Return the [x, y] coordinate for the center point of the cell that contains the specified text.  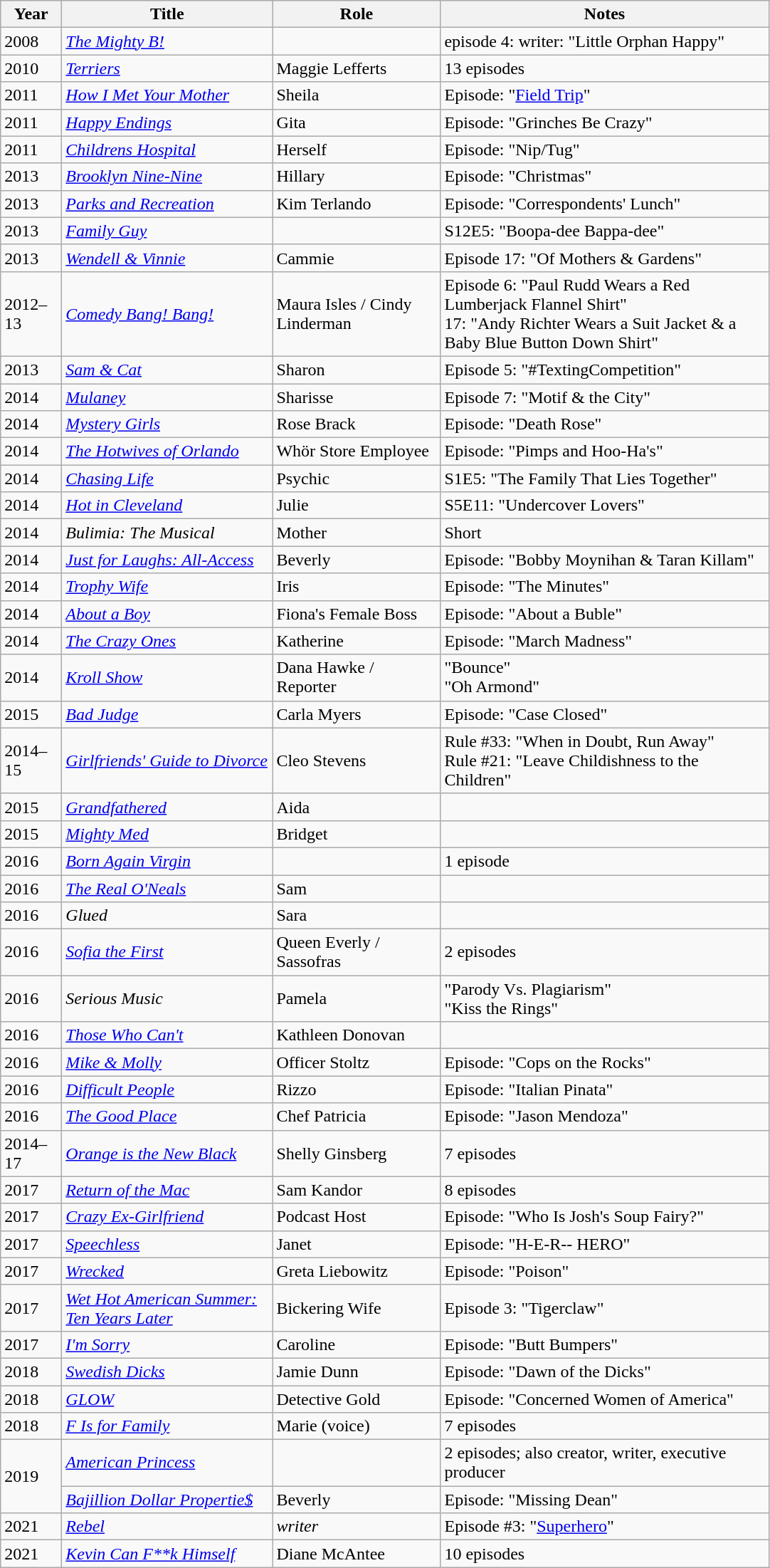
Episode: "Cops on the Rocks" [605, 1062]
Maura Isles / Cindy Linderman [357, 313]
Episode: "About a Buble" [605, 614]
Rizzo [357, 1089]
Episode: "March Madness" [605, 641]
Episode 7: "Motif & the City" [605, 397]
Episode: "Bobby Moynihan & Taran Killam" [605, 560]
Episode: "Case Closed" [605, 714]
Glued [167, 916]
Chasing Life [167, 479]
Episode: "Pimps and Hoo-Ha's" [605, 451]
Rule #33: "When in Doubt, Run Away"Rule #21: "Leave Childishness to the Children" [605, 761]
8 episodes [605, 1190]
Bajillion Dollar Propertie$ [167, 1500]
The Good Place [167, 1117]
13 episodes [605, 68]
The Mighty B! [167, 41]
Whör Store Employee [357, 451]
10 episodes [605, 1554]
I'm Sorry [167, 1344]
Happy Endings [167, 122]
Carla Myers [357, 714]
About a Boy [167, 614]
Kroll Show [167, 678]
Episode: "The Minutes" [605, 587]
Bad Judge [167, 714]
2 episodes [605, 953]
Mother [357, 533]
Sam & Cat [167, 370]
Chef Patricia [357, 1117]
Mulaney [167, 397]
2 episodes; also creator, writer, executive producer [605, 1463]
Kim Terlando [357, 204]
The Crazy Ones [167, 641]
Aida [357, 807]
2012–13 [31, 313]
The Hotwives of Orlando [167, 451]
Sharon [357, 370]
Sam [357, 888]
Episode: "Dawn of the Dicks" [605, 1371]
Year [31, 14]
2014–15 [31, 761]
Wet Hot American Summer: Ten Years Later [167, 1307]
Episode: "Christmas" [605, 177]
Short [605, 533]
Officer Stoltz [357, 1062]
2014–17 [31, 1154]
2008 [31, 41]
Episode: "Butt Bumpers" [605, 1344]
Caroline [357, 1344]
Psychic [357, 479]
Episode: "Who Is Josh's Soup Fairy?" [605, 1217]
Born Again Virgin [167, 861]
Episode: "Italian Pinata" [605, 1089]
Maggie Lefferts [357, 68]
Swedish Dicks [167, 1371]
Grandfathered [167, 807]
Kevin Can F**k Himself [167, 1554]
Marie (voice) [357, 1426]
Podcast Host [357, 1217]
Wrecked [167, 1271]
S1E5: "The Family That Lies Together" [605, 479]
Detective Gold [357, 1399]
Family Guy [167, 231]
Queen Everly / Sassofras [357, 953]
Mystery Girls [167, 424]
S5E11: "Undercover Lovers" [605, 506]
Episode: "Correspondents' Lunch" [605, 204]
Dana Hawke / Reporter [357, 678]
Bickering Wife [357, 1307]
Sheila [357, 95]
Shelly Ginsberg [357, 1154]
Mighty Med [167, 834]
Episode 3: "Tigerclaw" [605, 1307]
Bulimia: The Musical [167, 533]
Episode: "Nip/Tug" [605, 150]
Episode: "Jason Mendoza" [605, 1117]
Hot in Cleveland [167, 506]
S12E5: "Boopa-dee Bappa-dee" [605, 231]
"Parody Vs. Plagiarism""Kiss the Rings" [605, 998]
Sharisse [357, 397]
Return of the Mac [167, 1190]
Difficult People [167, 1089]
Jamie Dunn [357, 1371]
Sam Kandor [357, 1190]
Episode: "Grinches Be Crazy" [605, 122]
Gita [357, 122]
2010 [31, 68]
Parks and Recreation [167, 204]
Herself [357, 150]
Greta Liebowitz [357, 1271]
Childrens Hospital [167, 150]
Episode 5: "#TextingCompetition" [605, 370]
Katherine [357, 641]
Episode: "H-E-R-- HERO" [605, 1244]
Episode: "Missing Dean" [605, 1500]
Cleo Stevens [357, 761]
Iris [357, 587]
Janet [357, 1244]
Pamela [357, 998]
Diane McAntee [357, 1554]
Episode 17: "Of Mothers & Gardens" [605, 258]
Girlfriends' Guide to Divorce [167, 761]
Orange is the New Black [167, 1154]
Episode: "Poison" [605, 1271]
Brooklyn Nine-Nine [167, 177]
Hillary [357, 177]
Episode: "Field Trip" [605, 95]
Mike & Molly [167, 1062]
Terriers [167, 68]
Cammie [357, 258]
Episode: "Death Rose" [605, 424]
How I Met Your Mother [167, 95]
episode 4: writer: "Little Orphan Happy" [605, 41]
Rose Brack [357, 424]
The Real O'Neals [167, 888]
Speechless [167, 1244]
Notes [605, 14]
Comedy Bang! Bang! [167, 313]
Role [357, 14]
"Bounce""Oh Armond" [605, 678]
Serious Music [167, 998]
Trophy Wife [167, 587]
Wendell & Vinnie [167, 258]
Episode: "Concerned Women of America" [605, 1399]
F Is for Family [167, 1426]
Sofia the First [167, 953]
1 episode [605, 861]
Fiona's Female Boss [357, 614]
2019 [31, 1477]
Julie [357, 506]
Rebel [167, 1527]
writer [357, 1527]
Those Who Can't [167, 1035]
Episode #3: "Superhero" [605, 1527]
Episode 6: "Paul Rudd Wears a Red Lumberjack Flannel Shirt"17: "Andy Richter Wears a Suit Jacket & a Baby Blue Button Down Shirt" [605, 313]
Kathleen Donovan [357, 1035]
GLOW [167, 1399]
Sara [357, 916]
Crazy Ex-Girlfriend [167, 1217]
Bridget [357, 834]
Title [167, 14]
Just for Laughs: All-Access [167, 560]
American Princess [167, 1463]
